Detect which cell encompasses the target text, then output its (X, Y) center coordinate. 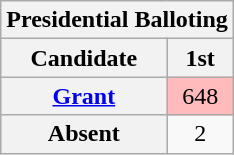
648 (200, 96)
Grant (84, 96)
Candidate (84, 58)
2 (200, 134)
Absent (84, 134)
Presidential Balloting (118, 20)
1st (200, 58)
